Capture the cell that displays the provided text and extract its [X, Y] central coordinate. 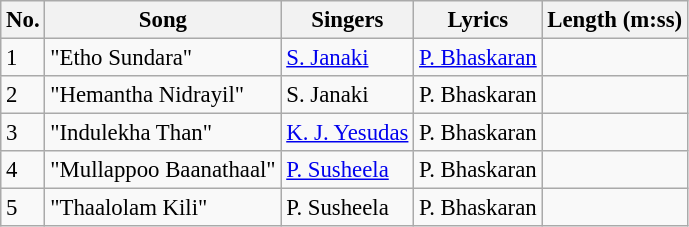
"Hemantha Nidrayil" [163, 95]
No. [23, 20]
2 [23, 95]
Singers [348, 20]
Length (m:ss) [614, 20]
1 [23, 58]
4 [23, 170]
"Mullappoo Baanathaal" [163, 170]
"Indulekha Than" [163, 133]
K. J. Yesudas [348, 133]
Lyrics [478, 20]
5 [23, 208]
"Etho Sundara" [163, 58]
Song [163, 20]
3 [23, 133]
"Thaalolam Kili" [163, 208]
